Output the [x, y] coordinate of the center of the cell containing the given text.  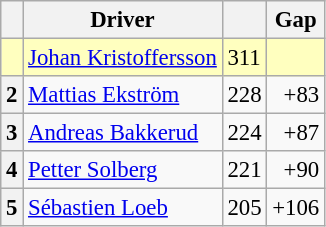
Gap [296, 20]
Driver [122, 20]
Sébastien Loeb [122, 208]
+87 [296, 133]
221 [244, 170]
205 [244, 208]
Mattias Ekström [122, 95]
Andreas Bakkerud [122, 133]
+90 [296, 170]
Johan Kristoffersson [122, 58]
3 [12, 133]
4 [12, 170]
Petter Solberg [122, 170]
+83 [296, 95]
228 [244, 95]
311 [244, 58]
5 [12, 208]
224 [244, 133]
2 [12, 95]
+106 [296, 208]
